For the text-containing cell, return its midpoint in (x, y) coordinate format. 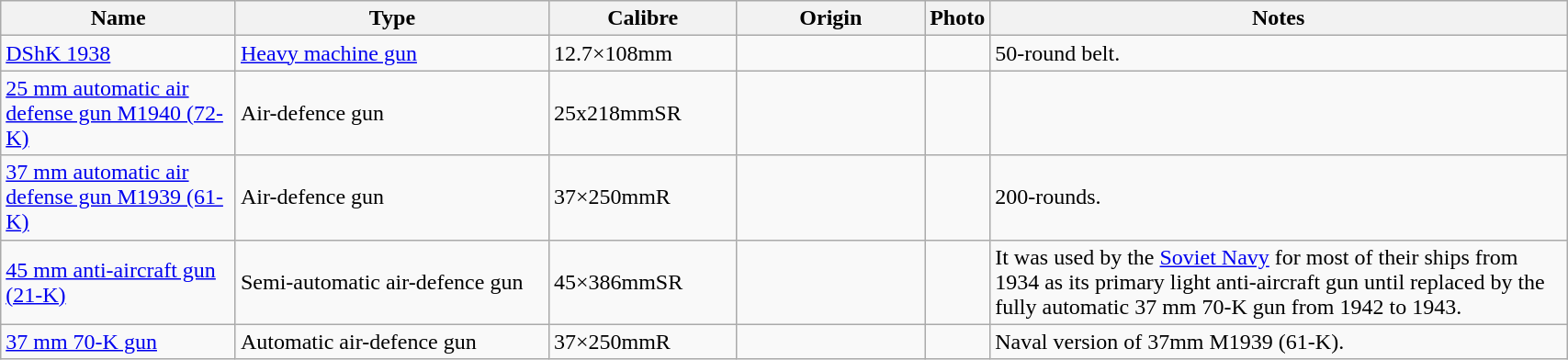
Photo (957, 18)
Automatic air-defence gun (391, 342)
45 mm anti-aircraft gun (21-K) (118, 282)
Notes (1279, 18)
Heavy machine gun (391, 53)
12.7×108mm (643, 53)
50-round belt. (1279, 53)
25 mm automatic air defense gun M1940 (72-K) (118, 113)
Origin (830, 18)
25x218mmSR (643, 113)
45×386mmSR (643, 282)
Type (391, 18)
37 mm automatic air defense gun M1939 (61-K) (118, 197)
37 mm 70-K gun (118, 342)
Semi-automatic air-defence gun (391, 282)
Calibre (643, 18)
Name (118, 18)
Naval version of 37mm M1939 (61-K). (1279, 342)
DShK 1938 (118, 53)
200-rounds. (1279, 197)
